Return the (x, y) coordinate for the center point of the cell that contains the specified text.  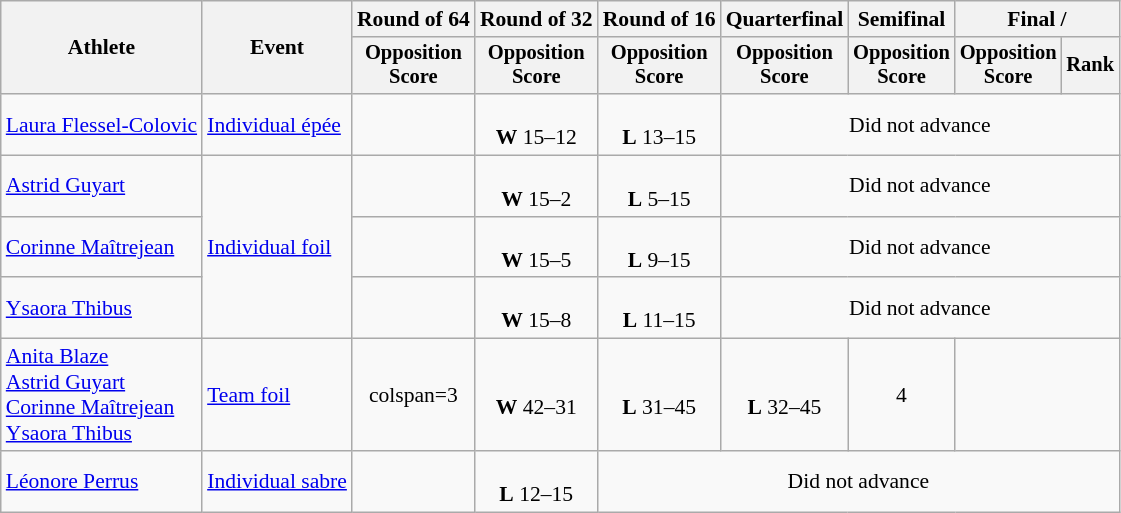
L 13–15 (660, 124)
Event (277, 48)
Astrid Guyart (102, 186)
W 15–12 (536, 124)
L 5–15 (660, 186)
W 42–31 (536, 395)
Final / (1037, 19)
Individual sabre (277, 482)
W 15–5 (536, 248)
Léonore Perrus (102, 482)
L 11–15 (660, 308)
L 32–45 (785, 395)
L 12–15 (536, 482)
Ysaora Thibus (102, 308)
Semifinal (902, 19)
W 15–8 (536, 308)
L 31–45 (660, 395)
Round of 32 (536, 19)
4 (902, 395)
Rank (1090, 66)
Quarterfinal (785, 19)
Round of 16 (660, 19)
colspan=3 (414, 395)
Individual foil (277, 248)
Corinne Maîtrejean (102, 248)
Individual épée (277, 124)
Athlete (102, 48)
Anita BlazeAstrid GuyartCorinne MaîtrejeanYsaora Thibus (102, 395)
W 15–2 (536, 186)
Laura Flessel-Colovic (102, 124)
Team foil (277, 395)
Round of 64 (414, 19)
L 9–15 (660, 248)
